For the text-containing cell, return its midpoint in (x, y) coordinate format. 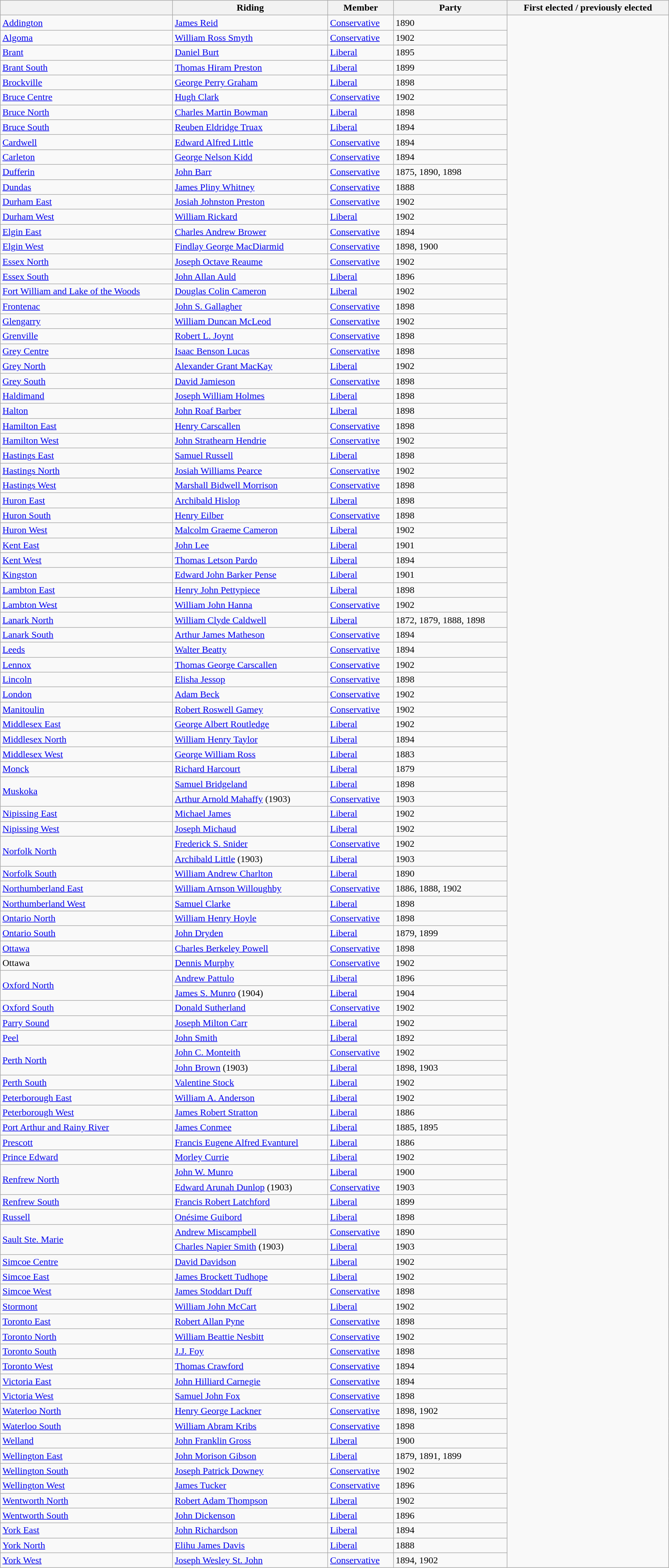
David Jamieson (250, 381)
Arthur James Matheson (250, 635)
Fort William and Lake of the Woods (87, 291)
Ontario South (87, 933)
Peel (87, 1038)
1872, 1879, 1888, 1898 (450, 620)
Kent East (87, 545)
Prince Edward (87, 1157)
John Dryden (250, 933)
Thomas Crawford (250, 1366)
Member (361, 8)
Thomas George Carscallen (250, 665)
William John McCart (250, 1306)
William Henry Hoyle (250, 919)
J.J. Foy (250, 1351)
1898, 1903 (450, 1068)
Donald Sutherland (250, 1008)
Hastings West (87, 486)
Ontario North (87, 919)
Grenville (87, 336)
Francis Eugene Alfred Evanturel (250, 1142)
Oxford South (87, 1008)
Thomas Letson Pardo (250, 560)
1894, 1902 (450, 1560)
Algoma (87, 38)
Findlay George MacDiarmid (250, 247)
James Pliny Whitney (250, 187)
Frederick S. Snider (250, 844)
Riding (250, 8)
Brant (87, 53)
1883 (450, 754)
William John Hanna (250, 605)
Elgin East (87, 232)
Wellington South (87, 1471)
Marshall Bidwell Morrison (250, 486)
Halton (87, 411)
Lennox (87, 665)
Elisha Jessop (250, 680)
Monck (87, 769)
Francis Robert Latchford (250, 1202)
Perth North (87, 1060)
James S. Munro (1904) (250, 993)
William A. Anderson (250, 1097)
Kingston (87, 575)
John Richardson (250, 1530)
Josiah Williams Pearce (250, 471)
Sault Ste. Marie (87, 1239)
Michael James (250, 814)
William Ross Smyth (250, 38)
Norfolk South (87, 873)
Charles Martin Bowman (250, 112)
Glengarry (87, 321)
William Henry Taylor (250, 739)
Thomas Hiram Preston (250, 67)
Adam Beck (250, 695)
Huron South (87, 515)
Grey North (87, 366)
Perth South (87, 1082)
Richard Harcourt (250, 769)
Douglas Colin Cameron (250, 291)
Peterborough West (87, 1112)
James Stoddart Duff (250, 1292)
Bruce Centre (87, 97)
Brockville (87, 82)
Carleton (87, 157)
Joseph Octave Reaume (250, 262)
Onésime Guibord (250, 1217)
William Duncan McLeod (250, 321)
George Albert Routledge (250, 724)
Wellington East (87, 1456)
Reuben Eldridge Truax (250, 127)
Stormont (87, 1306)
Frontenac (87, 306)
1898, 1900 (450, 247)
Lanark North (87, 620)
George Nelson Kidd (250, 157)
Henry John Pettypiece (250, 590)
William Andrew Charlton (250, 873)
Morley Currie (250, 1157)
Huron East (87, 500)
Toronto West (87, 1366)
John S. Gallagher (250, 306)
Lanark South (87, 635)
Manitoulin (87, 709)
James Conmee (250, 1127)
John Hilliard Carnegie (250, 1381)
Middlesex West (87, 754)
Haldimand (87, 396)
1875, 1890, 1898 (450, 172)
John Smith (250, 1038)
John C. Monteith (250, 1053)
Toronto South (87, 1351)
Edward John Barker Pense (250, 575)
Andrew Miscampbell (250, 1232)
Lambton West (87, 605)
Wentworth South (87, 1515)
Joseph Patrick Downey (250, 1471)
Toronto East (87, 1321)
Hamilton East (87, 426)
Joseph Wesley St. John (250, 1560)
William Abram Kribs (250, 1426)
Elgin West (87, 247)
John Morison Gibson (250, 1456)
Essex North (87, 262)
John Allan Auld (250, 276)
Parry Sound (87, 1023)
Grey Centre (87, 351)
Bruce North (87, 112)
James Robert Stratton (250, 1112)
George William Ross (250, 754)
Nipissing East (87, 814)
Prescott (87, 1142)
Henry George Lackner (250, 1411)
Middlesex North (87, 739)
Bruce South (87, 127)
Joseph Michaud (250, 829)
York East (87, 1530)
David Davidson (250, 1262)
Renfrew North (87, 1180)
Simcoe East (87, 1277)
Daniel Burt (250, 53)
1892 (450, 1038)
Durham East (87, 202)
James Brockett Tudhope (250, 1277)
Alexander Grant MacKay (250, 366)
Huron West (87, 530)
1898, 1902 (450, 1411)
Addington (87, 23)
William Beattie Nesbitt (250, 1336)
Durham West (87, 217)
Samuel Bridgeland (250, 784)
Walter Beatty (250, 649)
Oxford North (87, 986)
Simcoe West (87, 1292)
Essex South (87, 276)
Muskoka (87, 791)
Lambton East (87, 590)
John Lee (250, 545)
1904 (450, 993)
First elected / previously elected (588, 8)
Valentine Stock (250, 1082)
Josiah Johnston Preston (250, 202)
George Perry Graham (250, 82)
Lincoln (87, 680)
Wentworth North (87, 1501)
1879 (450, 769)
Arthur Arnold Mahaffy (1903) (250, 799)
Dufferin (87, 172)
John Brown (1903) (250, 1068)
1879, 1891, 1899 (450, 1456)
London (87, 695)
Samuel Clarke (250, 903)
John Barr (250, 172)
Henry Carscallen (250, 426)
Hugh Clark (250, 97)
Toronto North (87, 1336)
Grey South (87, 381)
Joseph Milton Carr (250, 1023)
John Strathearn Hendrie (250, 441)
Isaac Benson Lucas (250, 351)
1879, 1899 (450, 933)
Archibald Hislop (250, 500)
John Dickenson (250, 1515)
Russell (87, 1217)
Charles Napier Smith (1903) (250, 1247)
Hastings North (87, 471)
Party (450, 8)
Joseph William Holmes (250, 396)
Kent West (87, 560)
Waterloo South (87, 1426)
York West (87, 1560)
Robert Adam Thompson (250, 1501)
Charles Andrew Brower (250, 232)
Victoria East (87, 1381)
Waterloo North (87, 1411)
Wellington West (87, 1486)
Archibald Little (1903) (250, 859)
Northumberland East (87, 888)
York North (87, 1545)
Middlesex East (87, 724)
James Reid (250, 23)
Victoria West (87, 1396)
Renfrew South (87, 1202)
Norfolk North (87, 851)
Andrew Pattulo (250, 978)
Charles Berkeley Powell (250, 948)
Elihu James Davis (250, 1545)
Port Arthur and Rainy River (87, 1127)
Dundas (87, 187)
John W. Munro (250, 1172)
Peterborough East (87, 1097)
William Rickard (250, 217)
Henry Eilber (250, 515)
James Tucker (250, 1486)
Leeds (87, 649)
Northumberland West (87, 903)
Samuel Russell (250, 456)
Simcoe Centre (87, 1262)
1885, 1895 (450, 1127)
Dennis Murphy (250, 963)
John Roaf Barber (250, 411)
John Franklin Gross (250, 1441)
William Clyde Caldwell (250, 620)
Robert Roswell Gamey (250, 709)
Edward Arunah Dunlop (1903) (250, 1187)
Nipissing West (87, 829)
Robert L. Joynt (250, 336)
Cardwell (87, 142)
Brant South (87, 67)
Welland (87, 1441)
Hamilton West (87, 441)
Edward Alfred Little (250, 142)
1895 (450, 53)
William Arnson Willoughby (250, 888)
Malcolm Graeme Cameron (250, 530)
Samuel John Fox (250, 1396)
Hastings East (87, 456)
Robert Allan Pyne (250, 1321)
1886, 1888, 1902 (450, 888)
